From the cell containing the given text, extract its center point as (x, y) coordinate. 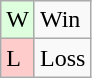
W (18, 20)
Loss (62, 58)
Win (62, 20)
L (18, 58)
